Find where the given text appears and provide that cell's center as [X, Y] coordinate. 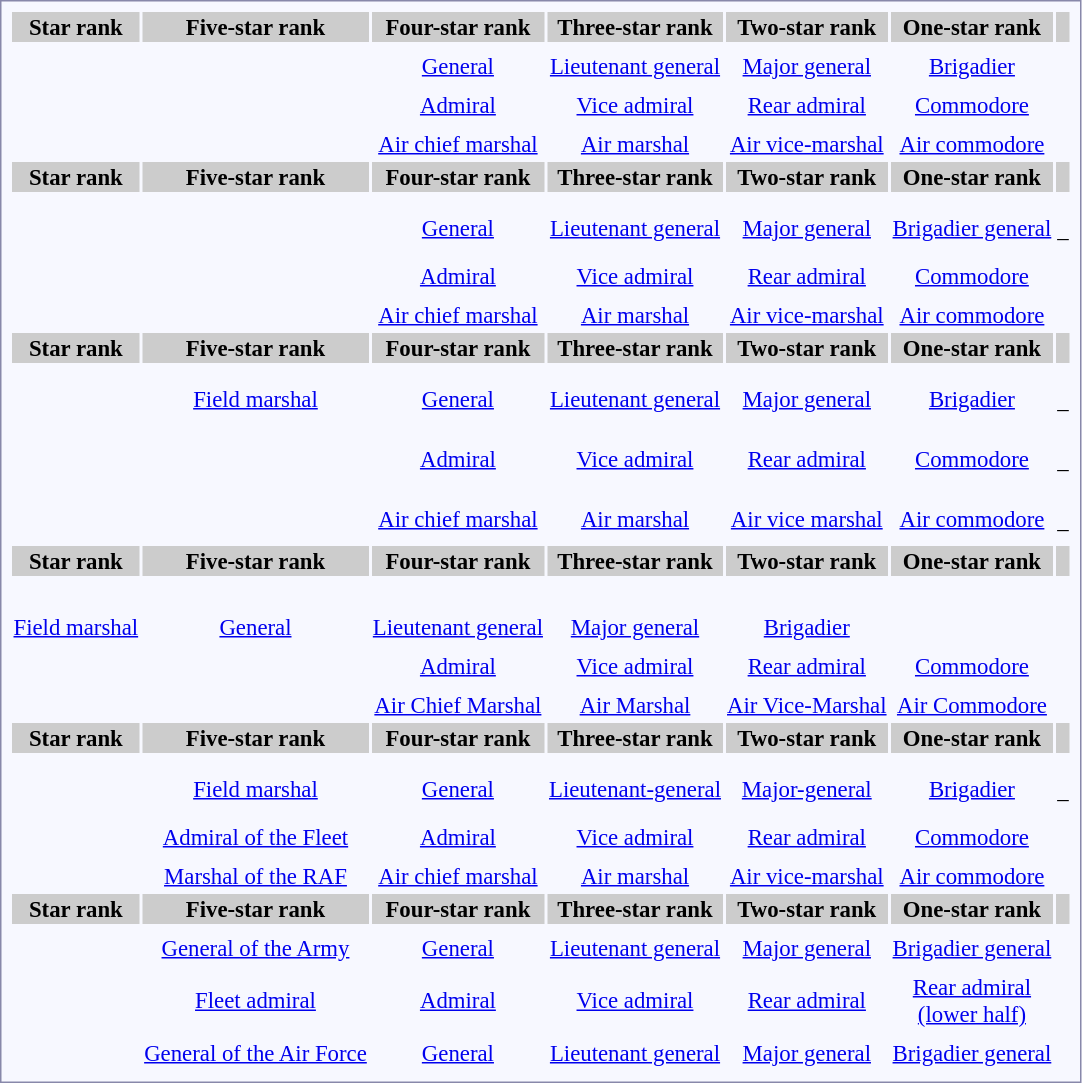
Major-general [808, 788]
General of the Air Force [256, 1053]
Air Vice-Marshal [808, 705]
Air Commodore [972, 705]
Air vice marshal [808, 518]
Lieutenant-general [634, 788]
Air Chief Marshal [458, 705]
Fleet admiral [256, 1000]
Rear admiral(lower half) [972, 1000]
General of the Army [256, 948]
Air Marshal [634, 705]
Admiral of the Fleet [256, 837]
Marshal of the RAF [256, 876]
